Return (x, y) of the center of cell containing provided text 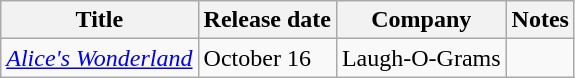
Company (421, 20)
Title (100, 20)
Release date (267, 20)
Alice's Wonderland (100, 58)
Laugh-O-Grams (421, 58)
Notes (540, 20)
October 16 (267, 58)
